Pinpoint the cell where the given text exists, returning its (X, Y) midpoint coordinate. 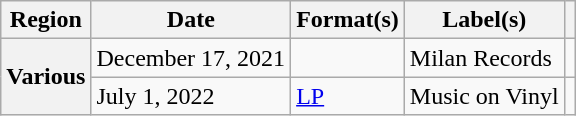
Region (46, 20)
Date (191, 20)
Various (46, 77)
LP (348, 96)
Milan Records (484, 58)
Music on Vinyl (484, 96)
July 1, 2022 (191, 96)
Label(s) (484, 20)
December 17, 2021 (191, 58)
Format(s) (348, 20)
